Return (X, Y) of the center of cell containing provided text 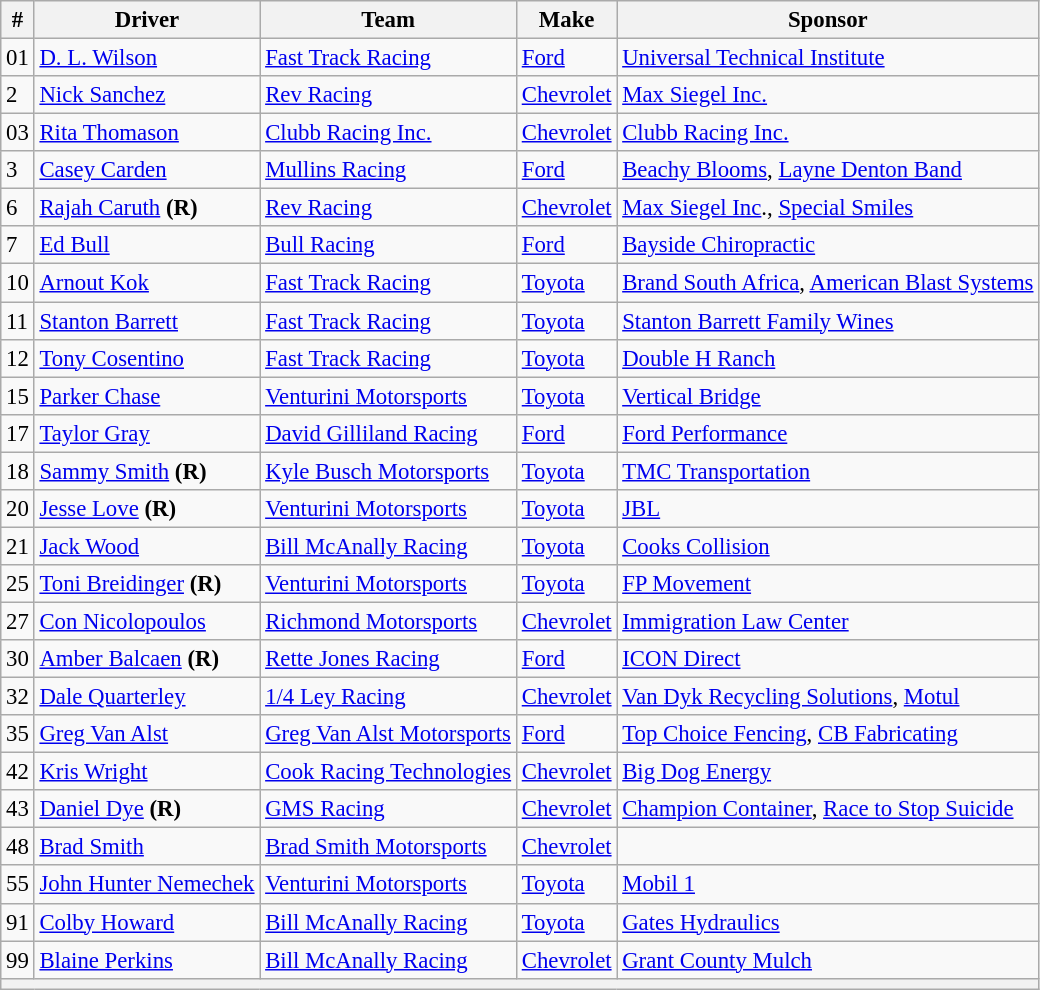
Taylor Gray (147, 433)
Casey Carden (147, 170)
Greg Van Alst Motorsports (388, 734)
TMC Transportation (828, 471)
Gates Hydraulics (828, 922)
55 (18, 885)
Rajah Caruth (R) (147, 208)
Parker Chase (147, 396)
Colby Howard (147, 922)
Double H Ranch (828, 358)
32 (18, 697)
30 (18, 659)
12 (18, 358)
35 (18, 734)
Brand South Africa, American Blast Systems (828, 283)
Rette Jones Racing (388, 659)
11 (18, 321)
Vertical Bridge (828, 396)
Jesse Love (R) (147, 509)
Mullins Racing (388, 170)
6 (18, 208)
Amber Balcaen (R) (147, 659)
Richmond Motorsports (388, 621)
Make (566, 20)
Cook Racing Technologies (388, 772)
3 (18, 170)
Rita Thomason (147, 133)
GMS Racing (388, 809)
25 (18, 584)
Stanton Barrett (147, 321)
Max Siegel Inc. (828, 95)
15 (18, 396)
Sammy Smith (R) (147, 471)
2 (18, 95)
7 (18, 245)
John Hunter Nemechek (147, 885)
Brad Smith (147, 847)
91 (18, 922)
Con Nicolopoulos (147, 621)
FP Movement (828, 584)
27 (18, 621)
Greg Van Alst (147, 734)
Mobil 1 (828, 885)
10 (18, 283)
Beachy Blooms, Layne Denton Band (828, 170)
03 (18, 133)
48 (18, 847)
Stanton Barrett Family Wines (828, 321)
Sponsor (828, 20)
Jack Wood (147, 546)
42 (18, 772)
# (18, 20)
Dale Quarterley (147, 697)
Ed Bull (147, 245)
21 (18, 546)
43 (18, 809)
Bull Racing (388, 245)
JBL (828, 509)
20 (18, 509)
Kris Wright (147, 772)
Daniel Dye (R) (147, 809)
David Gilliland Racing (388, 433)
Universal Technical Institute (828, 58)
ICON Direct (828, 659)
Nick Sanchez (147, 95)
Big Dog Energy (828, 772)
Ford Performance (828, 433)
Van Dyk Recycling Solutions, Motul (828, 697)
17 (18, 433)
01 (18, 58)
Cooks Collision (828, 546)
1/4 Ley Racing (388, 697)
Max Siegel Inc., Special Smiles (828, 208)
Bayside Chiropractic (828, 245)
Brad Smith Motorsports (388, 847)
Kyle Busch Motorsports (388, 471)
99 (18, 960)
Team (388, 20)
Champion Container, Race to Stop Suicide (828, 809)
Immigration Law Center (828, 621)
Tony Cosentino (147, 358)
D. L. Wilson (147, 58)
Grant County Mulch (828, 960)
Top Choice Fencing, CB Fabricating (828, 734)
Blaine Perkins (147, 960)
Driver (147, 20)
18 (18, 471)
Toni Breidinger (R) (147, 584)
Arnout Kok (147, 283)
